Provide the [x, y] coordinate of the cell's center where the given text is located.  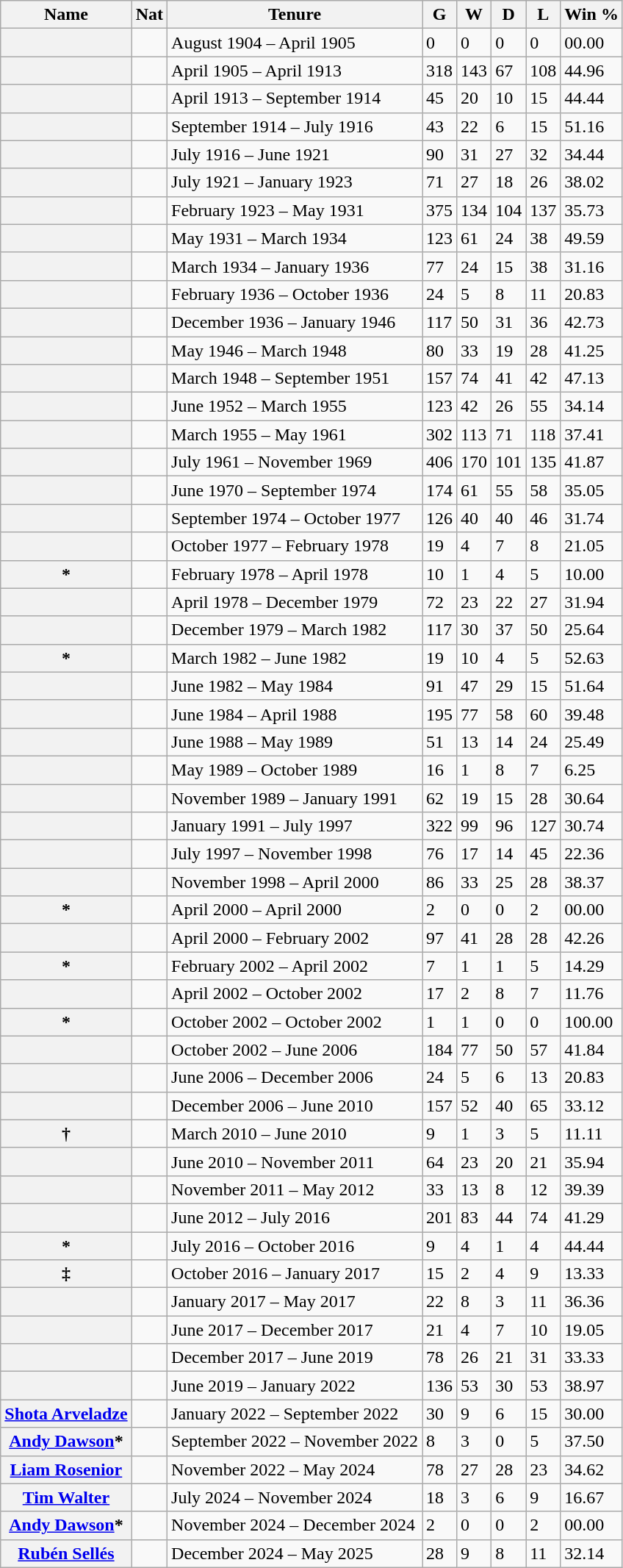
49.59 [592, 238]
D [508, 15]
38.37 [592, 882]
W [475, 15]
March 1948 – September 1951 [295, 379]
June 2017 – December 2017 [295, 1330]
June 1952 – March 1955 [295, 407]
April 2002 – October 2002 [295, 994]
11.76 [592, 994]
14.29 [592, 966]
May 1946 – March 1948 [295, 351]
52.63 [592, 658]
41.25 [592, 351]
March 1982 – June 1982 [295, 658]
46 [544, 518]
October 1977 – February 1978 [295, 546]
June 1970 – September 1974 [295, 490]
80 [439, 351]
February 1978 – April 1978 [295, 574]
184 [439, 1050]
42.73 [592, 322]
† [66, 1134]
25 [508, 882]
July 1997 – November 1998 [295, 854]
July 2024 – November 2024 [295, 1497]
December 2024 – May 2025 [295, 1553]
37.50 [592, 1442]
201 [439, 1217]
November 2011 – May 2012 [295, 1189]
52 [475, 1106]
86 [439, 882]
32 [544, 154]
25.64 [592, 630]
100.00 [592, 1022]
47 [475, 686]
37.41 [592, 434]
16.67 [592, 1497]
174 [439, 490]
38.02 [592, 182]
64 [439, 1161]
December 2006 – June 2010 [295, 1106]
375 [439, 210]
35.94 [592, 1161]
July 2016 – October 2016 [295, 1246]
127 [544, 826]
Liam Rosenior [66, 1469]
G [439, 15]
33.33 [592, 1358]
December 1936 – January 1946 [295, 322]
126 [439, 518]
38.97 [592, 1386]
31.94 [592, 602]
44.96 [592, 71]
97 [439, 938]
22.36 [592, 854]
43 [439, 126]
October 2016 – January 2017 [295, 1274]
Nat [149, 15]
406 [439, 462]
62 [439, 798]
134 [475, 210]
November 2022 – May 2024 [295, 1469]
35.73 [592, 210]
January 2017 – May 2017 [295, 1302]
10.00 [592, 574]
Name [66, 15]
21.05 [592, 546]
6.25 [592, 770]
July 1961 – November 1969 [295, 462]
March 1955 – May 1961 [295, 434]
47.13 [592, 379]
19.05 [592, 1330]
31.74 [592, 518]
January 2022 – September 2022 [295, 1414]
67 [508, 71]
118 [544, 434]
37 [508, 630]
322 [439, 826]
April 1905 – April 1913 [295, 71]
11.11 [592, 1134]
51.64 [592, 686]
L [544, 15]
‡ [66, 1274]
57 [544, 1050]
February 1936 – October 1936 [295, 294]
30.00 [592, 1414]
41.87 [592, 462]
29 [508, 686]
39.39 [592, 1189]
90 [439, 154]
108 [544, 71]
35.05 [592, 490]
41.84 [592, 1050]
November 1998 – April 2000 [295, 882]
30.74 [592, 826]
137 [544, 210]
104 [508, 210]
April 1978 – December 1979 [295, 602]
July 1921 – January 1923 [295, 182]
12 [544, 1189]
143 [475, 71]
101 [508, 462]
318 [439, 71]
November 1989 – January 1991 [295, 798]
31.16 [592, 266]
February 2002 – April 2002 [295, 966]
August 1904 – April 1905 [295, 43]
July 1916 – June 1921 [295, 154]
33.12 [592, 1106]
83 [475, 1217]
April 2000 – February 2002 [295, 938]
Rubén Sellés [66, 1553]
36 [544, 322]
34.14 [592, 407]
36.36 [592, 1302]
99 [475, 826]
December 2017 – June 2019 [295, 1358]
May 1989 – October 1989 [295, 770]
June 1982 – May 1984 [295, 686]
13.33 [592, 1274]
32.14 [592, 1553]
135 [544, 462]
September 1914 – July 1916 [295, 126]
44 [508, 1217]
34.62 [592, 1469]
Win % [592, 15]
51.16 [592, 126]
October 2002 – June 2006 [295, 1050]
Tim Walter [66, 1497]
March 2010 – June 2010 [295, 1134]
March 1934 – January 1936 [295, 266]
June 2012 – July 2016 [295, 1217]
December 1979 – March 1982 [295, 630]
91 [439, 686]
170 [475, 462]
34.44 [592, 154]
60 [544, 714]
June 2006 – December 2006 [295, 1078]
June 2019 – January 2022 [295, 1386]
195 [439, 714]
51 [439, 742]
16 [439, 770]
April 2000 – April 2000 [295, 910]
June 1984 – April 1988 [295, 714]
302 [439, 434]
76 [439, 854]
96 [508, 826]
September 2022 – November 2022 [295, 1442]
June 1988 – May 1989 [295, 742]
Tenure [295, 15]
January 1991 – July 1997 [295, 826]
October 2002 – October 2002 [295, 1022]
113 [475, 434]
41.29 [592, 1217]
May 1931 – March 1934 [295, 238]
65 [544, 1106]
February 1923 – May 1931 [295, 210]
42.26 [592, 938]
September 1974 – October 1977 [295, 518]
June 2010 – November 2011 [295, 1161]
Shota Arveladze [66, 1414]
25.49 [592, 742]
136 [439, 1386]
30.64 [592, 798]
November 2024 – December 2024 [295, 1525]
39.48 [592, 714]
April 1913 – September 1914 [295, 99]
72 [439, 602]
